From the cell containing the given text, extract its center point as [x, y] coordinate. 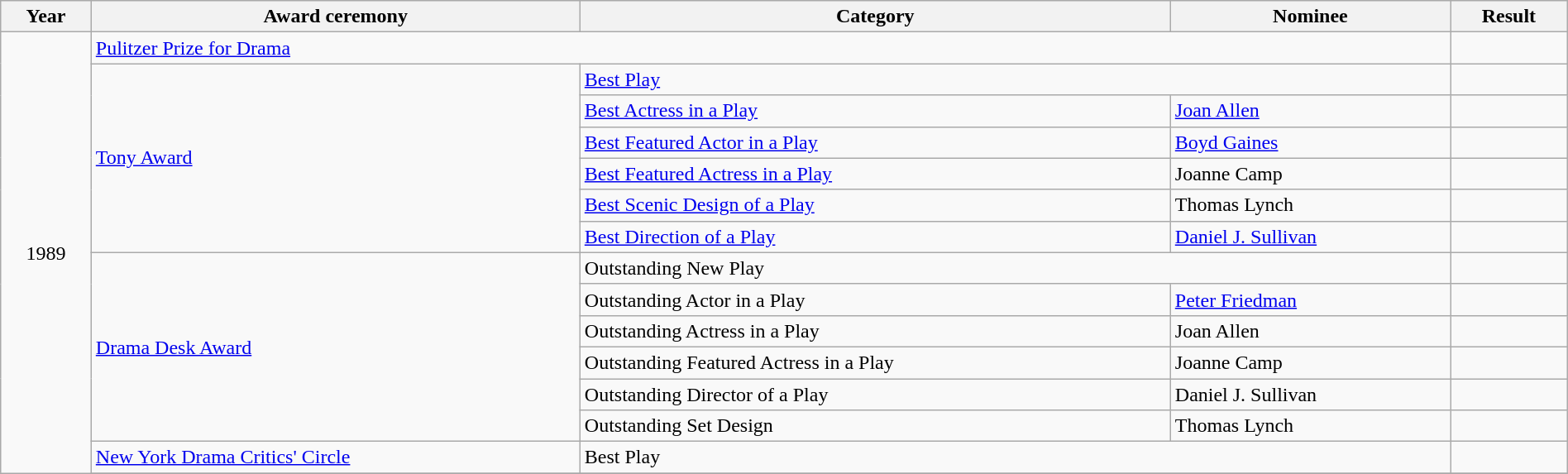
Category [875, 17]
Best Scenic Design of a Play [875, 205]
Best Direction of a Play [875, 237]
Outstanding Director of a Play [875, 395]
Award ceremony [336, 17]
Nominee [1310, 17]
Peter Friedman [1310, 299]
New York Drama Critics' Circle [336, 457]
Outstanding Featured Actress in a Play [875, 362]
Result [1509, 17]
Tony Award [336, 158]
Best Featured Actress in a Play [875, 174]
Drama Desk Award [336, 347]
Best Featured Actor in a Play [875, 142]
Outstanding New Play [1015, 268]
Pulitzer Prize for Drama [771, 48]
Boyd Gaines [1310, 142]
Outstanding Set Design [875, 426]
1989 [46, 253]
Year [46, 17]
Best Actress in a Play [875, 111]
Outstanding Actress in a Play [875, 331]
Outstanding Actor in a Play [875, 299]
